Return [X, Y] of the center of cell containing provided text 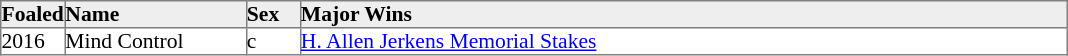
Mind Control [156, 42]
2016 [33, 42]
H. Allen Jerkens Memorial Stakes [683, 42]
Major Wins [683, 14]
Foaled [33, 14]
c [273, 42]
Name [156, 14]
Sex [273, 14]
